Search for the cell housing the specified text and yield its (X, Y) center coordinate. 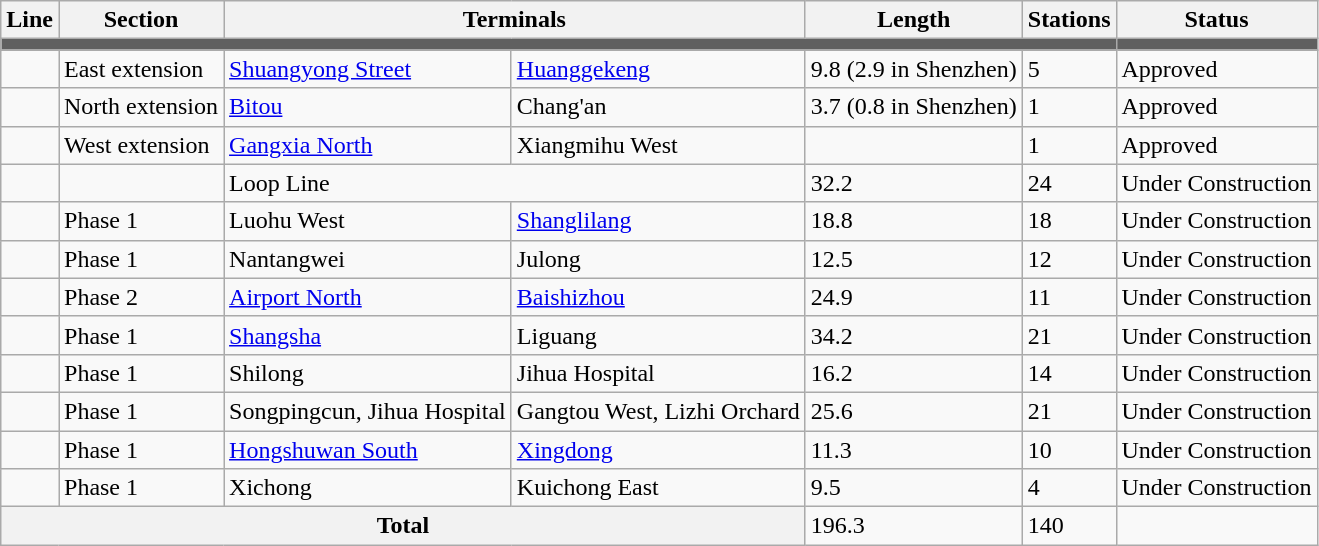
Shilong (368, 373)
Line (30, 20)
Bitou (368, 107)
24 (1069, 183)
Terminals (515, 20)
9.8 (2.9 in Shenzhen) (914, 69)
Airport North (368, 297)
12.5 (914, 259)
Nantangwei (368, 259)
Hongshuwan South (368, 449)
140 (1069, 526)
Xichong (368, 488)
Gangxia North (368, 145)
Status (1216, 20)
Shanglilang (658, 221)
Loop Line (515, 183)
4 (1069, 488)
18 (1069, 221)
Baishizhou (658, 297)
24.9 (914, 297)
Xingdong (658, 449)
196.3 (914, 526)
Chang'an (658, 107)
Luohu West (368, 221)
9.5 (914, 488)
Section (140, 20)
Shangsha (368, 335)
Songpingcun, Jihua Hospital (368, 411)
18.8 (914, 221)
Xiangmihu West (658, 145)
Total (403, 526)
Huanggekeng (658, 69)
Kuichong East (658, 488)
Phase 2 (140, 297)
Jihua Hospital (658, 373)
East extension (140, 69)
Liguang (658, 335)
14 (1069, 373)
32.2 (914, 183)
11 (1069, 297)
34.2 (914, 335)
16.2 (914, 373)
Gangtou West, Lizhi Orchard (658, 411)
11.3 (914, 449)
25.6 (914, 411)
Length (914, 20)
Stations (1069, 20)
Shuangyong Street (368, 69)
West extension (140, 145)
5 (1069, 69)
3.7 (0.8 in Shenzhen) (914, 107)
12 (1069, 259)
10 (1069, 449)
Julong (658, 259)
North extension (140, 107)
